For the text-containing cell, return its midpoint in (X, Y) coordinate format. 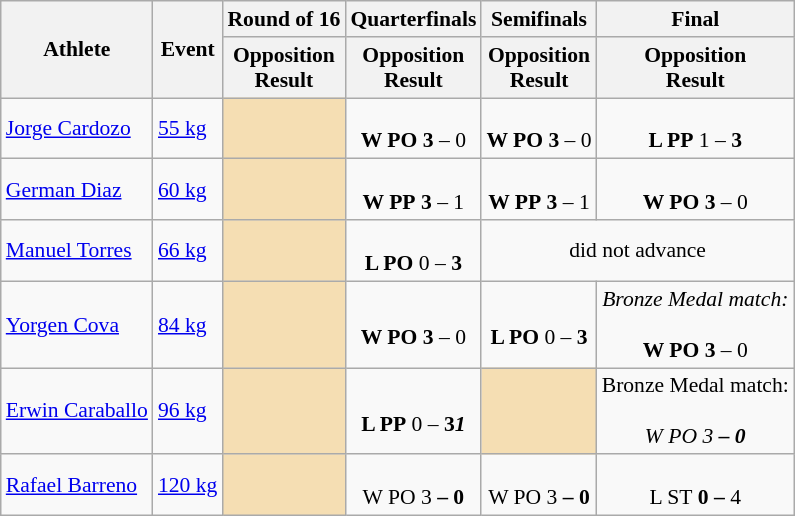
Final (696, 19)
did not advance (637, 250)
120 kg (188, 486)
84 kg (188, 324)
L PP 0 – 31 (413, 412)
96 kg (188, 412)
L PP 1 – 3 (696, 128)
German Diaz (77, 190)
Rafael Barreno (77, 486)
Round of 16 (284, 19)
Quarterfinals (413, 19)
Event (188, 50)
55 kg (188, 128)
66 kg (188, 250)
Athlete (77, 50)
60 kg (188, 190)
Semifinals (538, 19)
Manuel Torres (77, 250)
Erwin Caraballo (77, 412)
Jorge Cardozo (77, 128)
L ST 0 – 4 (696, 486)
Yorgen Cova (77, 324)
